Output the (X, Y) coordinate of the center of the cell containing the given text.  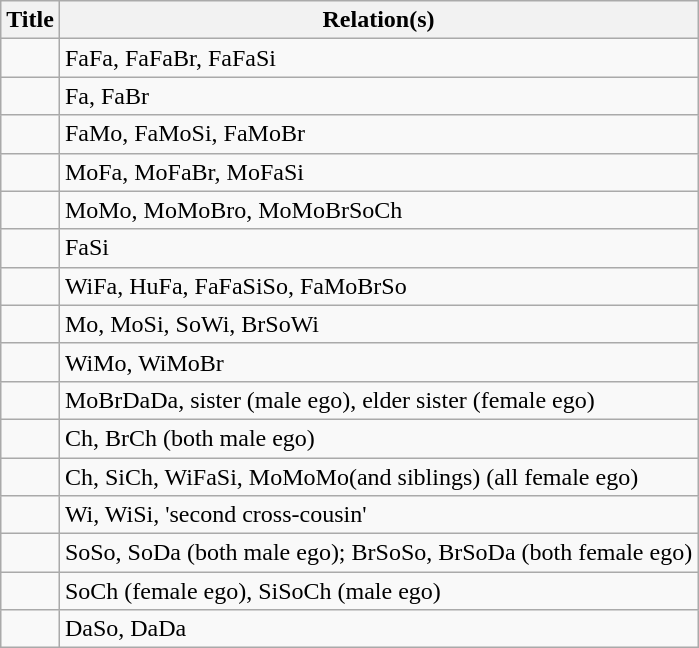
MoBrDaDa, sister (male ego), elder sister (female ego) (378, 400)
SoCh (female ego), SiSoCh (male ego) (378, 591)
WiMo, WiMoBr (378, 362)
MoFa, MoFaBr, MoFaSi (378, 172)
Relation(s) (378, 20)
Ch, SiCh, WiFaSi, MoMoMo(and siblings) (all female ego) (378, 477)
FaFa, FaFaBr, FaFaSi (378, 58)
Title (30, 20)
Mo, MoSi, SoWi, BrSoWi (378, 324)
MoMo, MoMoBro, MoMoBrSoCh (378, 210)
Wi, WiSi, 'second cross-cousin' (378, 515)
SoSo, SoDa (both male ego); BrSoSo, BrSoDa (both female ego) (378, 553)
Fa, FaBr (378, 96)
FaMo, FaMoSi, FaMoBr (378, 134)
WiFa, HuFa, FaFaSiSo, FaMoBrSo (378, 286)
Ch, BrCh (both male ego) (378, 438)
DaSo, DaDa (378, 629)
FaSi (378, 248)
